Return the [x, y] coordinate for the center point of the cell that contains the specified text.  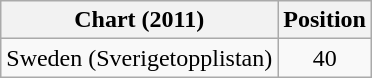
Chart (2011) [140, 20]
Sweden (Sverigetopplistan) [140, 58]
Position [325, 20]
40 [325, 58]
